Identify which cell holds the provided text, then report its [X, Y] central coordinate. 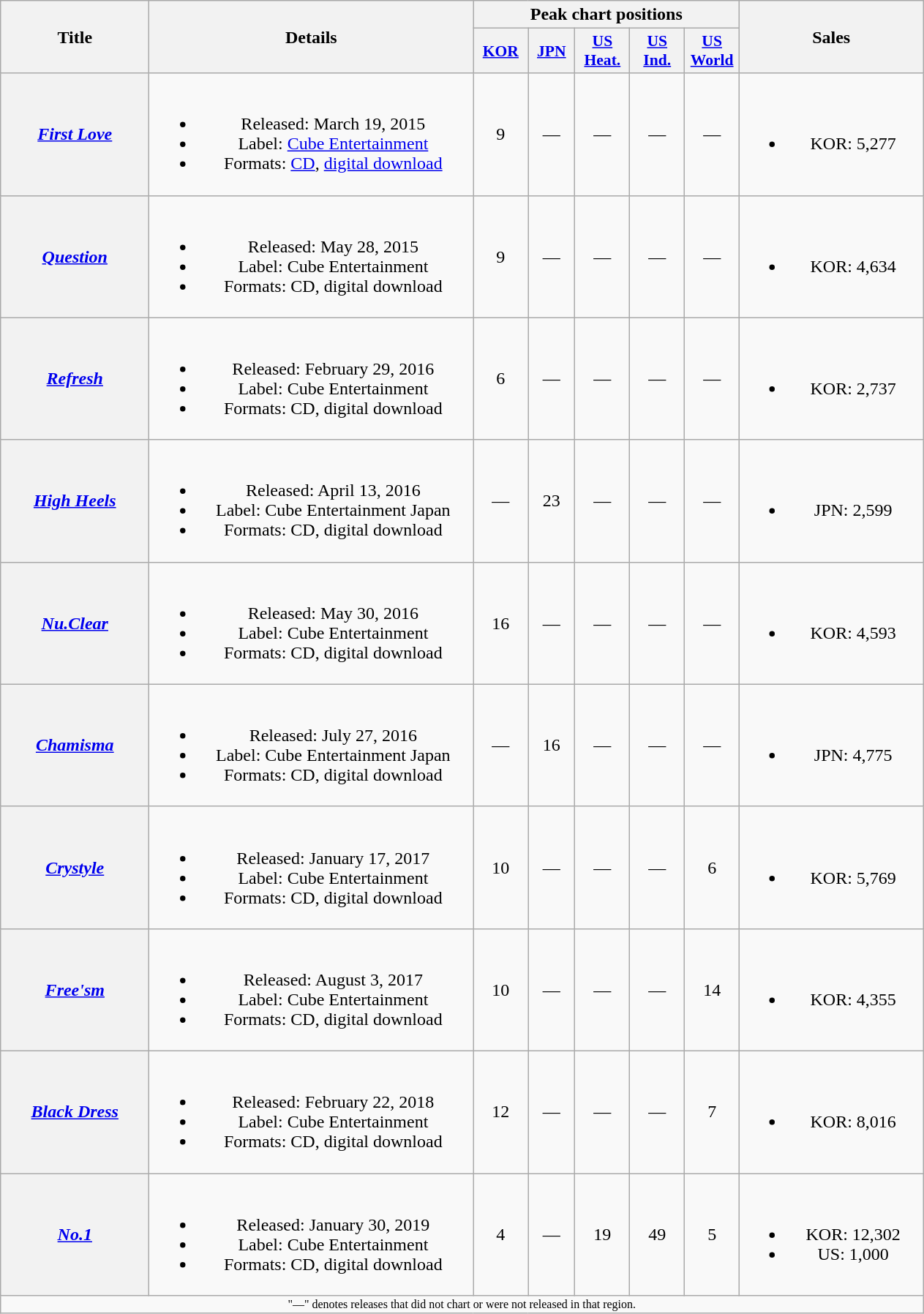
Crystyle [75, 868]
JPN: 4,775 [831, 745]
49 [657, 1235]
Refresh [75, 379]
KOR: 5,769 [831, 868]
Chamisma [75, 745]
JPN [552, 51]
KOR: 4,593 [831, 623]
KOR: 4,634 [831, 256]
No.1 [75, 1235]
USHeat. [603, 51]
23 [552, 500]
Released: February 22, 2018 Label: Cube EntertainmentFormats: CD, digital download [312, 1112]
Released: January 30, 2019 Label: Cube EntertainmentFormats: CD, digital download [312, 1235]
Question [75, 256]
Released: August 3, 2017 Label: Cube EntertainmentFormats: CD, digital download [312, 989]
14 [713, 989]
7 [713, 1112]
Released: January 17, 2017 Label: Cube EntertainmentFormats: CD, digital download [312, 868]
First Love [75, 135]
Sales [831, 37]
Released: May 30, 2016 Label: Cube EntertainmentFormats: CD, digital download [312, 623]
"—" denotes releases that did not chart or were not released in that region. [462, 1304]
KOR [500, 51]
USWorld [713, 51]
Released: February 29, 2016 Label: Cube EntertainmentFormats: CD, digital download [312, 379]
Peak chart positions [606, 15]
12 [500, 1112]
Released: July 27, 2016 Label: Cube Entertainment JapanFormats: CD, digital download [312, 745]
5 [713, 1235]
JPN: 2,599 [831, 500]
KOR: 2,737 [831, 379]
KOR: 8,016 [831, 1112]
4 [500, 1235]
Released: March 19, 2015 Label: Cube EntertainmentFormats: CD, digital download [312, 135]
Title [75, 37]
Free'sm [75, 989]
High Heels [75, 500]
Nu.Clear [75, 623]
Black Dress [75, 1112]
USInd. [657, 51]
19 [603, 1235]
Released: April 13, 2016 Label: Cube Entertainment JapanFormats: CD, digital download [312, 500]
Released: May 28, 2015 Label: Cube EntertainmentFormats: CD, digital download [312, 256]
KOR: 4,355 [831, 989]
KOR: 12,302US: 1,000 [831, 1235]
Details [312, 37]
KOR: 5,277 [831, 135]
